Extract the [X, Y] coordinate from the center of the cell holding the provided text.  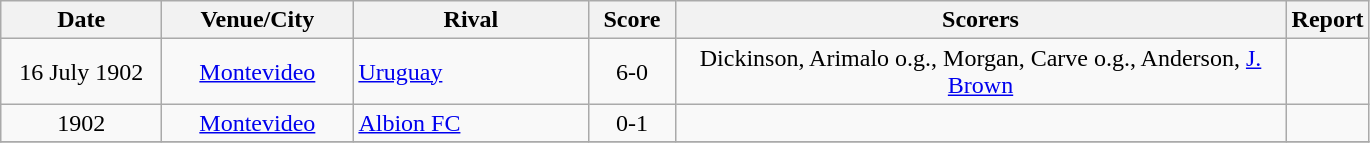
Date [82, 20]
Report [1328, 20]
0-1 [632, 123]
Venue/City [258, 20]
Scorers [980, 20]
Dickinson, Arimalo o.g., Morgan, Carve o.g., Anderson, J. Brown [980, 72]
Score [632, 20]
1902 [82, 123]
6-0 [632, 72]
Rival [471, 20]
Albion FC [471, 123]
16 July 1902 [82, 72]
Uruguay [471, 72]
